Determine the [x, y] coordinate at the center of the cell enclosing the given text.  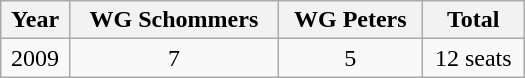
2009 [36, 58]
5 [350, 58]
Total [473, 20]
12 seats [473, 58]
WG Peters [350, 20]
7 [174, 58]
Year [36, 20]
WG Schommers [174, 20]
